Return (X, Y) of the center of cell containing provided text 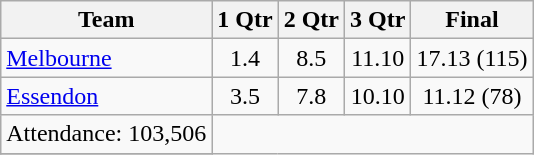
10.10 (378, 96)
Final (472, 20)
1 Qtr (245, 20)
1.4 (245, 58)
17.13 (115) (472, 58)
2 Qtr (311, 20)
11.10 (378, 58)
8.5 (311, 58)
Essendon (106, 96)
Melbourne (106, 58)
7.8 (311, 96)
Team (106, 20)
3.5 (245, 96)
3 Qtr (378, 20)
Attendance: 103,506 (106, 134)
11.12 (78) (472, 96)
